Locate the cell with the specified text and output its (x, y) center coordinate. 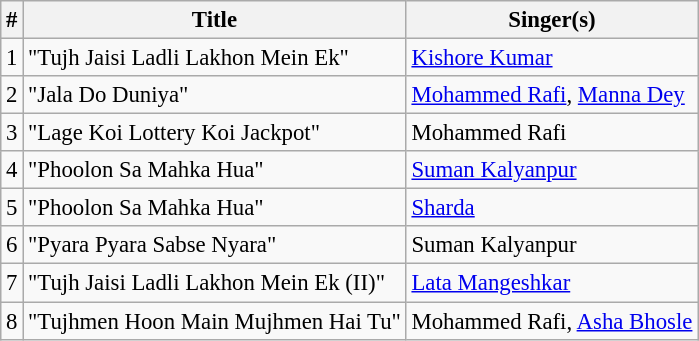
1 (12, 58)
"Jala Do Duniya" (214, 95)
Lata Mangeshkar (552, 283)
"Pyara Pyara Sabse Nyara" (214, 245)
"Lage Koi Lottery Koi Jackpot" (214, 133)
# (12, 20)
2 (12, 95)
7 (12, 283)
"Tujh Jaisi Ladli Lakhon Mein Ek" (214, 58)
4 (12, 170)
Mohammed Rafi, Asha Bhosle (552, 321)
Title (214, 20)
"Tujhmen Hoon Main Mujhmen Hai Tu" (214, 321)
"Tujh Jaisi Ladli Lakhon Mein Ek (II)" (214, 283)
6 (12, 245)
Kishore Kumar (552, 58)
8 (12, 321)
3 (12, 133)
5 (12, 208)
Mohammed Rafi (552, 133)
Singer(s) (552, 20)
Sharda (552, 208)
Mohammed Rafi, Manna Dey (552, 95)
